Extract the [X, Y] coordinate from the center of the cell holding the provided text.  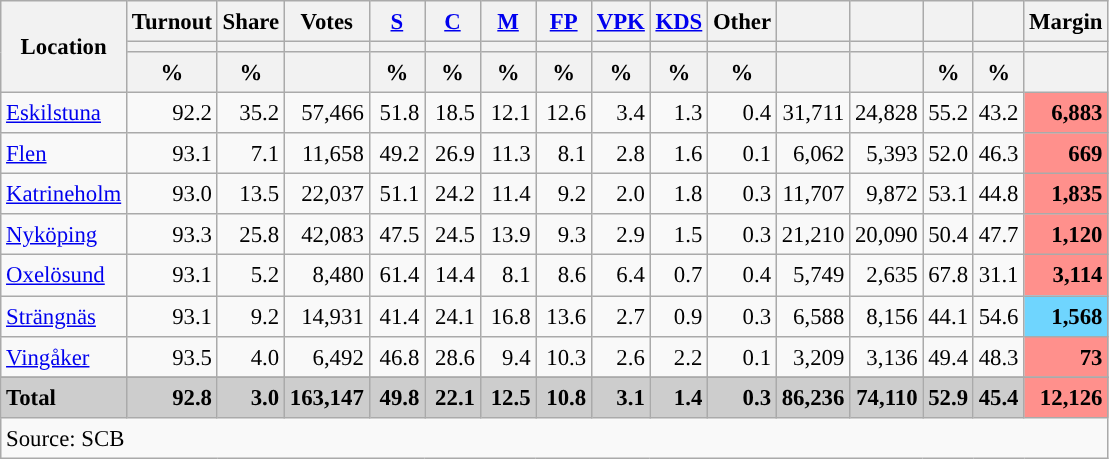
3.4 [620, 114]
12.1 [508, 114]
6.4 [620, 276]
20,090 [886, 234]
24.2 [453, 194]
13.5 [250, 194]
8,480 [326, 276]
1.5 [678, 234]
2.8 [620, 154]
9.3 [564, 234]
6,883 [1066, 114]
1,835 [1066, 194]
45.4 [998, 398]
6,062 [812, 154]
14.4 [453, 276]
Flen [64, 154]
25.8 [250, 234]
74,110 [886, 398]
Margin [1066, 22]
44.1 [948, 316]
93.5 [172, 356]
12.5 [508, 398]
49.2 [397, 154]
12.6 [564, 114]
93.0 [172, 194]
1,120 [1066, 234]
Location [64, 47]
0.9 [678, 316]
24.1 [453, 316]
73 [1066, 356]
24,828 [886, 114]
22.1 [453, 398]
3.1 [620, 398]
11,707 [812, 194]
21,210 [812, 234]
1.6 [678, 154]
41.4 [397, 316]
44.8 [998, 194]
2.0 [620, 194]
Eskilstuna [64, 114]
1.8 [678, 194]
55.2 [948, 114]
6,492 [326, 356]
47.5 [397, 234]
8.6 [564, 276]
C [453, 22]
24.5 [453, 234]
KDS [678, 22]
11.4 [508, 194]
5.2 [250, 276]
1.4 [678, 398]
5,393 [886, 154]
2.9 [620, 234]
50.4 [948, 234]
57,466 [326, 114]
22,037 [326, 194]
1,568 [1066, 316]
M [508, 22]
2.2 [678, 356]
6,588 [812, 316]
18.5 [453, 114]
Nyköping [64, 234]
35.2 [250, 114]
46.8 [397, 356]
VPK [620, 22]
163,147 [326, 398]
0.7 [678, 276]
3,136 [886, 356]
10.3 [564, 356]
49.8 [397, 398]
2,635 [886, 276]
11.3 [508, 154]
FP [564, 22]
669 [1066, 154]
31.1 [998, 276]
31,711 [812, 114]
Share [250, 22]
86,236 [812, 398]
28.6 [453, 356]
Votes [326, 22]
Source: SCB [554, 438]
5,749 [812, 276]
S [397, 22]
3,209 [812, 356]
Strängnäs [64, 316]
Vingåker [64, 356]
4.0 [250, 356]
12,126 [1066, 398]
46.3 [998, 154]
92.2 [172, 114]
2.6 [620, 356]
52.9 [948, 398]
13.9 [508, 234]
9.4 [508, 356]
43.2 [998, 114]
51.1 [397, 194]
3,114 [1066, 276]
53.1 [948, 194]
Other [742, 22]
8,156 [886, 316]
26.9 [453, 154]
3.0 [250, 398]
13.6 [564, 316]
48.3 [998, 356]
16.8 [508, 316]
11,658 [326, 154]
54.6 [998, 316]
1.3 [678, 114]
9,872 [886, 194]
61.4 [397, 276]
Oxelösund [64, 276]
92.8 [172, 398]
2.7 [620, 316]
93.3 [172, 234]
14,931 [326, 316]
7.1 [250, 154]
10.8 [564, 398]
42,083 [326, 234]
49.4 [948, 356]
47.7 [998, 234]
52.0 [948, 154]
Total [64, 398]
Turnout [172, 22]
51.8 [397, 114]
Katrineholm [64, 194]
67.8 [948, 276]
